Capture the cell that displays the provided text and extract its (X, Y) central coordinate. 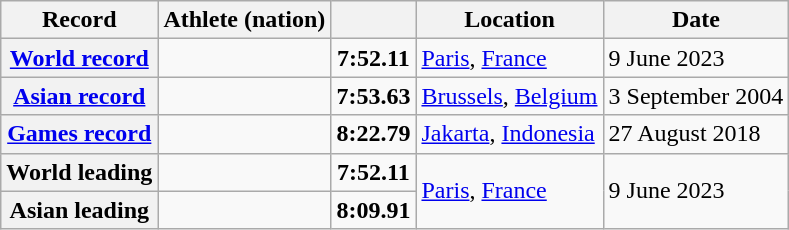
World record (80, 58)
8:09.91 (374, 210)
Location (510, 20)
Brussels, Belgium (510, 96)
Asian leading (80, 210)
8:22.79 (374, 134)
Date (696, 20)
Record (80, 20)
Athlete (nation) (244, 20)
World leading (80, 172)
7:53.63 (374, 96)
27 August 2018 (696, 134)
Asian record (80, 96)
Jakarta, Indonesia (510, 134)
3 September 2004 (696, 96)
Games record (80, 134)
